Return the (X, Y) coordinate for the center point of the cell that contains the specified text.  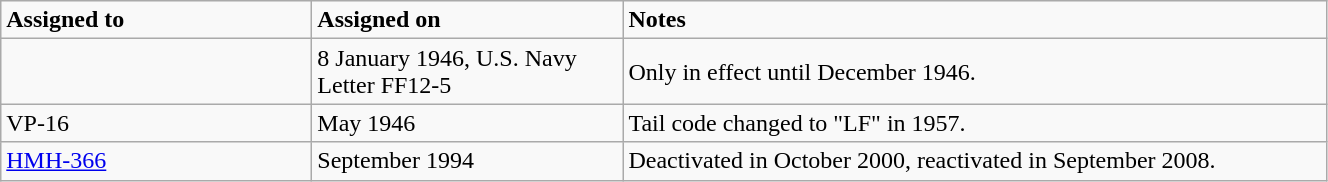
Only in effect until December 1946. (975, 72)
Assigned to (156, 20)
Deactivated in October 2000, reactivated in September 2008. (975, 161)
Notes (975, 20)
HMH-366 (156, 161)
VP-16 (156, 123)
May 1946 (468, 123)
September 1994 (468, 161)
8 January 1946, U.S. Navy Letter FF12-5 (468, 72)
Assigned on (468, 20)
Tail code changed to "LF" in 1957. (975, 123)
